From the cell containing the given text, extract its center point as (x, y) coordinate. 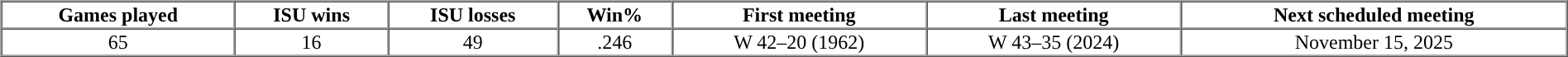
W 42–20 (1962) (799, 41)
Games played (119, 15)
First meeting (799, 15)
Win% (614, 15)
Next scheduled meeting (1374, 15)
W 43–35 (2024) (1054, 41)
ISU wins (311, 15)
49 (473, 41)
.246 (614, 41)
ISU losses (473, 15)
65 (119, 41)
16 (311, 41)
November 15, 2025 (1374, 41)
Last meeting (1054, 15)
